For the text-containing cell, return its midpoint in [X, Y] coordinate format. 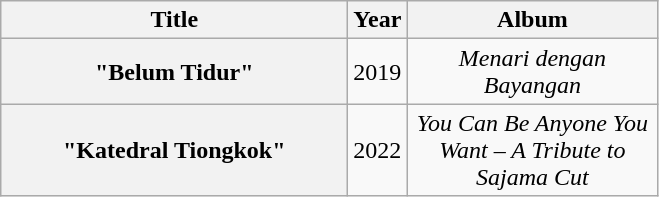
Year [378, 20]
You Can Be Anyone You Want – A Tribute to Sajama Cut [532, 150]
Title [174, 20]
"Belum Tidur" [174, 72]
"Katedral Tiongkok" [174, 150]
Menari dengan Bayangan [532, 72]
Album [532, 20]
2022 [378, 150]
2019 [378, 72]
